Locate the cell with the specified text and output its [x, y] center coordinate. 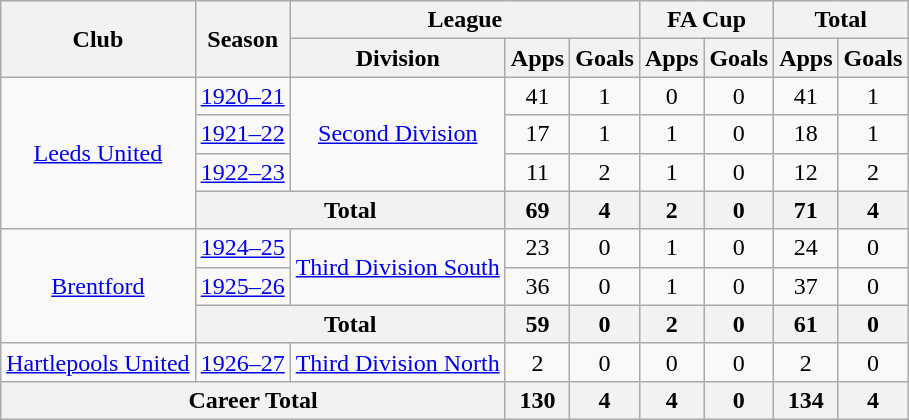
1925–26 [242, 286]
130 [537, 400]
Hartlepools United [98, 362]
1924–25 [242, 248]
Season [242, 39]
17 [537, 134]
FA Cup [706, 20]
23 [537, 248]
59 [537, 324]
Club [98, 39]
18 [806, 134]
11 [537, 172]
Leeds United [98, 153]
Second Division [398, 134]
69 [537, 210]
Brentford [98, 286]
1921–22 [242, 134]
1920–21 [242, 96]
1922–23 [242, 172]
37 [806, 286]
League [464, 20]
134 [806, 400]
Third Division North [398, 362]
12 [806, 172]
71 [806, 210]
Career Total [254, 400]
24 [806, 248]
1926–27 [242, 362]
61 [806, 324]
Third Division South [398, 267]
36 [537, 286]
Division [398, 58]
